For the text-containing cell, return its midpoint in [x, y] coordinate format. 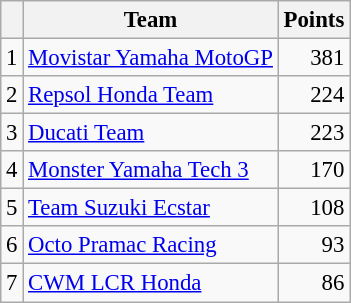
Movistar Yamaha MotoGP [151, 58]
5 [12, 208]
86 [314, 283]
3 [12, 133]
Repsol Honda Team [151, 95]
6 [12, 245]
7 [12, 283]
Team Suzuki Ecstar [151, 208]
4 [12, 170]
223 [314, 133]
Points [314, 20]
1 [12, 58]
Ducati Team [151, 133]
Monster Yamaha Tech 3 [151, 170]
108 [314, 208]
93 [314, 245]
Team [151, 20]
Octo Pramac Racing [151, 245]
224 [314, 95]
381 [314, 58]
2 [12, 95]
CWM LCR Honda [151, 283]
170 [314, 170]
